Find where the given text appears and provide that cell's center as [x, y] coordinate. 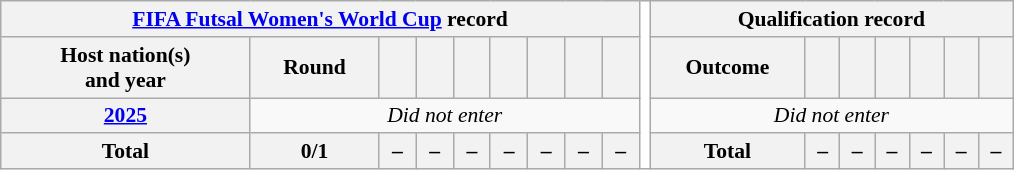
FIFA Futsal Women's World Cup record [320, 19]
Round [314, 68]
Host nation(s)and year [126, 68]
2025 [126, 116]
Qualification record [832, 19]
0/1 [314, 152]
Outcome [728, 68]
